Extract the [x, y] coordinate from the center of the cell holding the provided text.  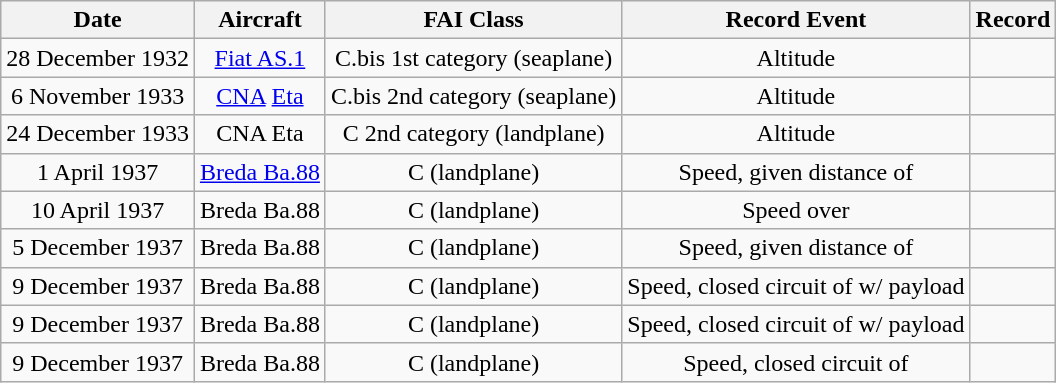
Speed, closed circuit of [796, 362]
Record [1013, 20]
C.bis 2nd category (seaplane) [473, 96]
6 November 1933 [98, 96]
10 April 1937 [98, 210]
C.bis 1st category (seaplane) [473, 58]
FAI Class [473, 20]
Date [98, 20]
1 April 1937 [98, 172]
Fiat AS.1 [260, 58]
Speed over [796, 210]
Record Event [796, 20]
Aircraft [260, 20]
5 December 1937 [98, 248]
24 December 1933 [98, 134]
C 2nd category (landplane) [473, 134]
28 December 1932 [98, 58]
